Return [x, y] of the center of cell containing provided text 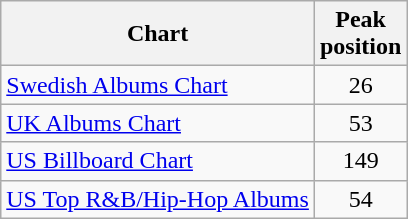
53 [360, 123]
Peakposition [360, 34]
US Billboard Chart [158, 161]
149 [360, 161]
Swedish Albums Chart [158, 85]
26 [360, 85]
UK Albums Chart [158, 123]
Chart [158, 34]
US Top R&B/Hip-Hop Albums [158, 199]
54 [360, 199]
